Return the [X, Y] coordinate for the center point of the cell that contains the specified text.  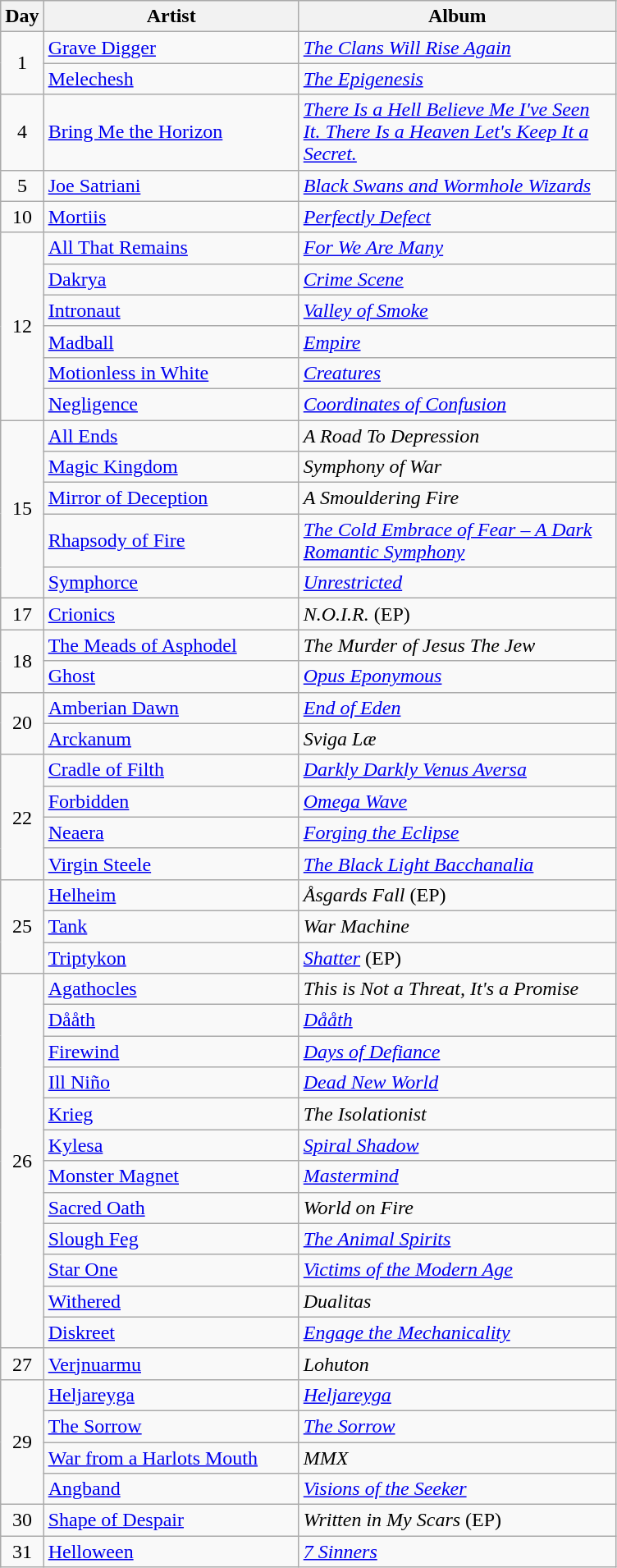
Ill Niño [171, 1083]
Mortiis [171, 217]
Spiral Shadow [457, 1145]
Withered [171, 1301]
The Clans Will Rise Again [457, 48]
Dualitas [457, 1301]
Ghost [171, 676]
22 [22, 817]
Krieg [171, 1114]
The Murder of Jesus The Jew [457, 645]
Black Swans and Wormhole Wizards [457, 186]
Dakrya [171, 279]
Crionics [171, 614]
Virgin Steele [171, 864]
The Meads of Asphodel [171, 645]
Sviga Læ [457, 739]
Symphorce [171, 583]
Rhapsody of Fire [171, 540]
Intronaut [171, 310]
Opus Eponymous [457, 676]
Darkly Darkly Venus Aversa [457, 770]
All That Remains [171, 248]
Tank [171, 926]
War Machine [457, 926]
Arckanum [171, 739]
All Ends [171, 436]
25 [22, 926]
Victims of the Modern Age [457, 1270]
10 [22, 217]
Written in My Scars (EP) [457, 1520]
Day [22, 16]
20 [22, 723]
Forbidden [171, 801]
Artist [171, 16]
Valley of Smoke [457, 310]
1 [22, 63]
Magic Kingdom [171, 467]
Helloween [171, 1552]
The Animal Spirits [457, 1239]
End of Eden [457, 708]
18 [22, 661]
Bring Me the Horizon [171, 132]
Helheim [171, 895]
Forging the Eclipse [457, 832]
This is Not a Threat, It's a Promise [457, 989]
There Is a Hell Believe Me I've Seen It. There Is a Heaven Let's Keep It a Secret. [457, 132]
Shatter (EP) [457, 958]
31 [22, 1552]
Sacred Oath [171, 1208]
Dead New World [457, 1083]
Star One [171, 1270]
Monster Magnet [171, 1176]
Kylesa [171, 1145]
Visions of the Seeker [457, 1489]
Melechesh [171, 79]
N.O.I.R. (EP) [457, 614]
The Epigenesis [457, 79]
World on Fire [457, 1208]
7 Sinners [457, 1552]
27 [22, 1364]
Unrestricted [457, 583]
Perfectly Defect [457, 217]
Mirror of Deception [171, 498]
The Cold Embrace of Fear – A Dark Romantic Symphony [457, 540]
Joe Satriani [171, 186]
Amberian Dawn [171, 708]
Triptykon [171, 958]
Engage the Mechanicality [457, 1332]
Omega Wave [457, 801]
Motionless in White [171, 373]
Angband [171, 1489]
5 [22, 186]
A Road To Depression [457, 436]
29 [22, 1442]
Crime Scene [457, 279]
Empire [457, 342]
Firewind [171, 1052]
Shape of Despair [171, 1520]
MMX [457, 1457]
Madball [171, 342]
17 [22, 614]
Åsgards Fall (EP) [457, 895]
Creatures [457, 373]
Lohuton [457, 1364]
Mastermind [457, 1176]
Verjnuarmu [171, 1364]
15 [22, 509]
12 [22, 326]
Agathocles [171, 989]
Slough Feg [171, 1239]
A Smouldering Fire [457, 498]
Negligence [171, 404]
For We Are Many [457, 248]
Diskreet [171, 1332]
The Isolationist [457, 1114]
Grave Digger [171, 48]
Symphony of War [457, 467]
The Black Light Bacchanalia [457, 864]
26 [22, 1161]
Neaera [171, 832]
4 [22, 132]
Cradle of Filth [171, 770]
War from a Harlots Mouth [171, 1457]
Days of Defiance [457, 1052]
Album [457, 16]
30 [22, 1520]
Coordinates of Confusion [457, 404]
